Determine the [x, y] coordinate at the center of the cell enclosing the given text.  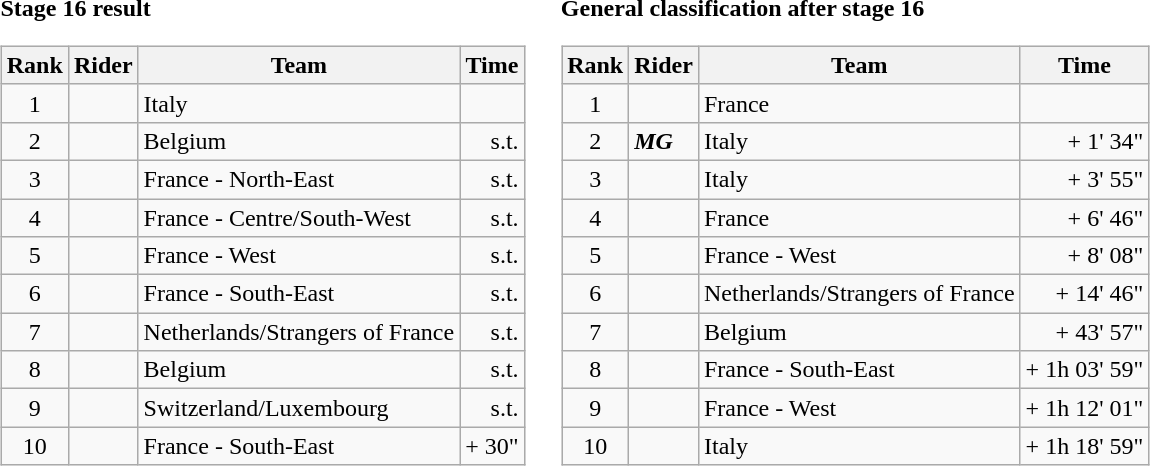
+ 43' 57" [1084, 332]
+ 1h 03' 59" [1084, 370]
MG [664, 141]
+ 1' 34" [1084, 141]
+ 30" [492, 446]
+ 3' 55" [1084, 179]
+ 1h 18' 59" [1084, 446]
Switzerland/Luxembourg [299, 408]
France - North-East [299, 179]
+ 8' 08" [1084, 256]
+ 1h 12' 01" [1084, 408]
+ 6' 46" [1084, 217]
+ 14' 46" [1084, 294]
France - Centre/South-West [299, 217]
